Provide the (X, Y) coordinate of the cell's center where the given text is located.  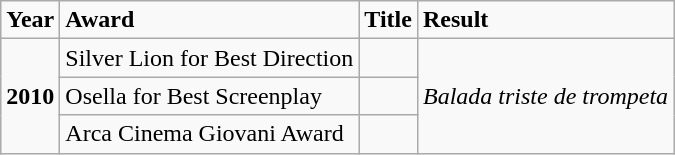
Balada triste de trompeta (545, 96)
Title (388, 20)
Osella for Best Screenplay (210, 96)
Result (545, 20)
Silver Lion for Best Direction (210, 58)
2010 (30, 96)
Year (30, 20)
Arca Cinema Giovani Award (210, 134)
Award (210, 20)
